Return [X, Y] of the center of cell containing provided text 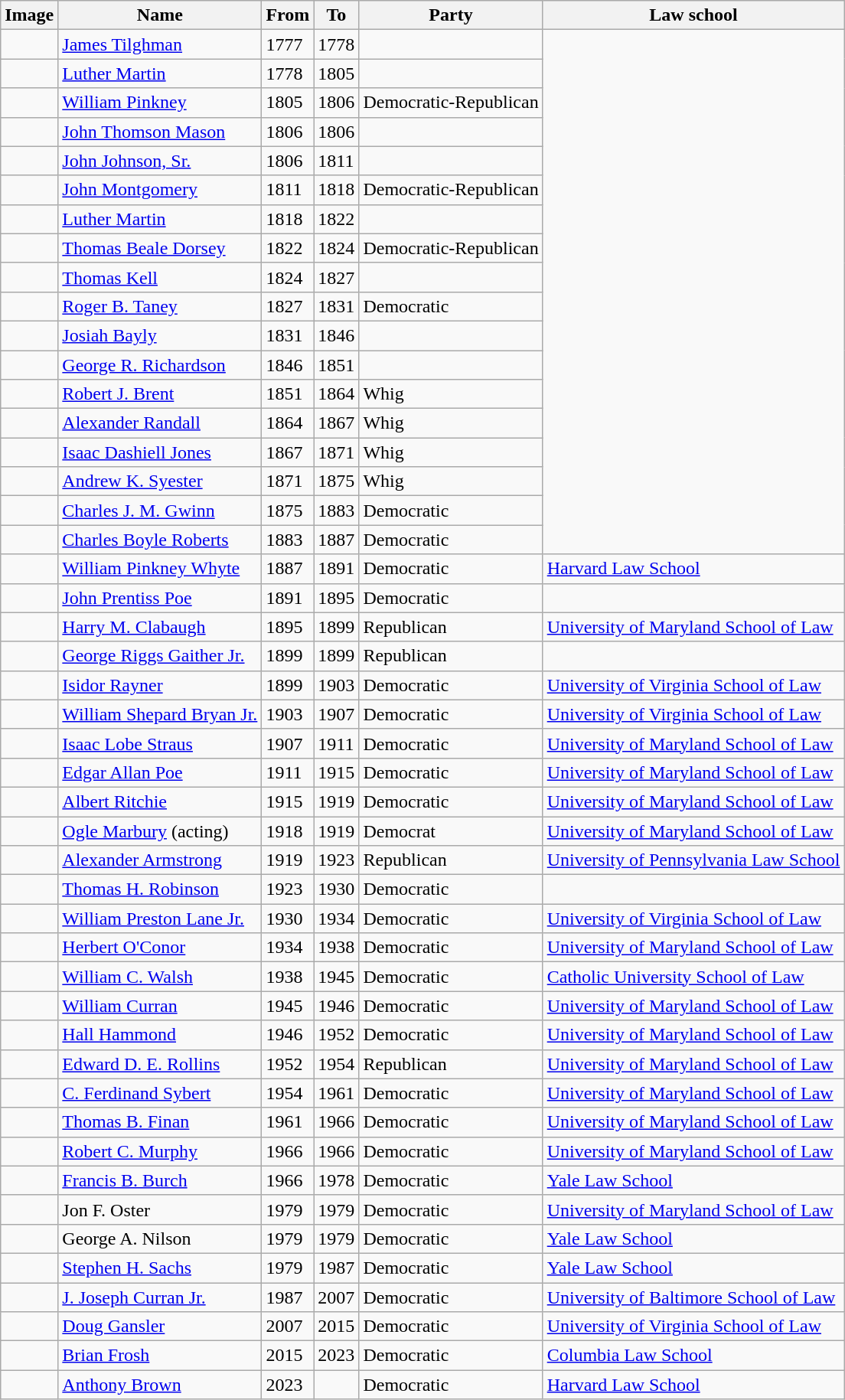
1918 [288, 831]
Andrew K. Syester [160, 481]
Thomas B. Finan [160, 1122]
George A. Nilson [160, 1238]
University of Baltimore School of Law [693, 1297]
William Preston Lane Jr. [160, 919]
From [288, 15]
George R. Richardson [160, 365]
University of Pennsylvania Law School [693, 860]
Roger B. Taney [160, 306]
William Pinkney Whyte [160, 569]
Isaac Dashiell Jones [160, 452]
Thomas Kell [160, 277]
James Tilghman [160, 44]
Thomas Beale Dorsey [160, 248]
Francis B. Burch [160, 1180]
Name [160, 15]
1978 [337, 1180]
George Riggs Gaither Jr. [160, 656]
Robert C. Murphy [160, 1151]
Catholic University School of Law [693, 977]
John Thomson Mason [160, 132]
C. Ferdinand Sybert [160, 1093]
Democrat [451, 831]
Robert J. Brent [160, 394]
William Curran [160, 1006]
Alexander Randall [160, 423]
John Montgomery [160, 190]
William Pinkney [160, 103]
William C. Walsh [160, 977]
Charles Boyle Roberts [160, 540]
Brian Frosh [160, 1356]
Harry M. Clabaugh [160, 627]
Columbia Law School [693, 1356]
William Shepard Bryan Jr. [160, 714]
J. Joseph Curran Jr. [160, 1297]
Josiah Bayly [160, 335]
Isaac Lobe Straus [160, 743]
Jon F. Oster [160, 1209]
Charles J. M. Gwinn [160, 511]
Stephen H. Sachs [160, 1268]
John Prentiss Poe [160, 598]
Isidor Rayner [160, 685]
Anthony Brown [160, 1385]
Herbert O'Conor [160, 948]
Doug Gansler [160, 1327]
Ogle Marbury (acting) [160, 831]
Law school [693, 15]
Albert Ritchie [160, 801]
Edgar Allan Poe [160, 772]
1777 [288, 44]
Image [29, 15]
John Johnson, Sr. [160, 161]
Hall Hammond [160, 1035]
To [337, 15]
Party [451, 15]
Edward D. E. Rollins [160, 1064]
Alexander Armstrong [160, 860]
Thomas H. Robinson [160, 889]
